Capture the cell that displays the provided text and extract its (x, y) central coordinate. 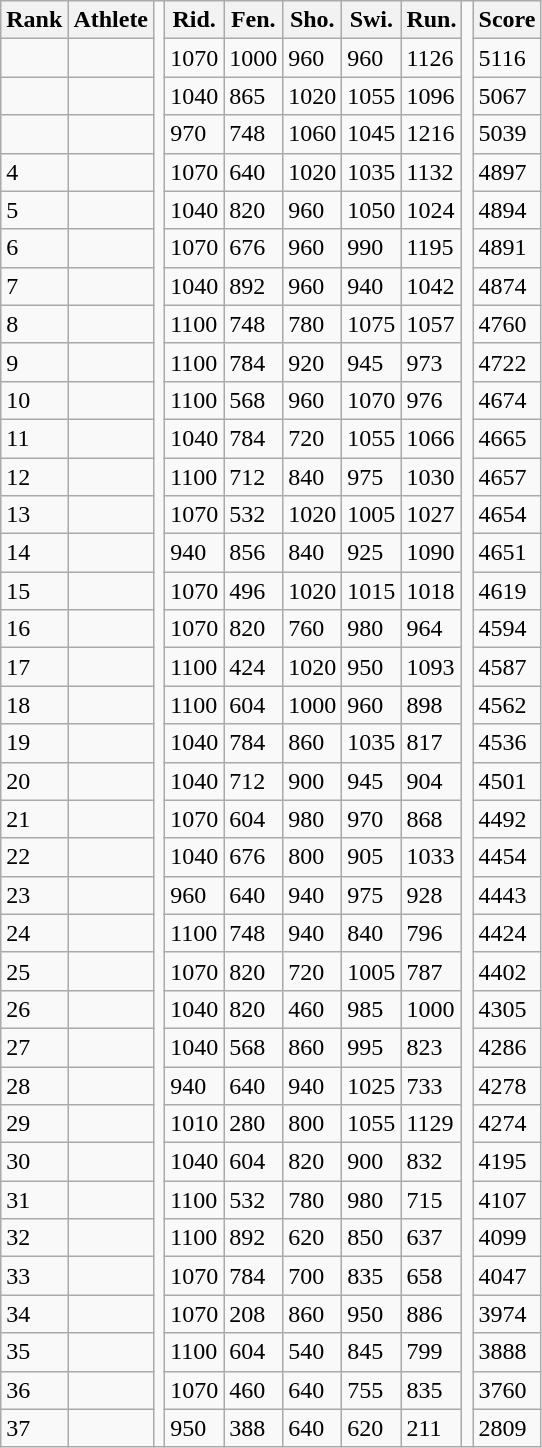
1025 (372, 1085)
13 (34, 515)
11 (34, 438)
280 (254, 1124)
1027 (432, 515)
1132 (432, 172)
208 (254, 1314)
985 (372, 1009)
1042 (432, 286)
4 (34, 172)
4760 (507, 324)
1024 (432, 210)
Sho. (312, 20)
4286 (507, 1047)
10 (34, 400)
5067 (507, 96)
1015 (372, 591)
3760 (507, 1390)
33 (34, 1276)
5 (34, 210)
920 (312, 362)
3974 (507, 1314)
6 (34, 248)
1126 (432, 58)
21 (34, 819)
928 (432, 895)
34 (34, 1314)
1195 (432, 248)
29 (34, 1124)
898 (432, 705)
865 (254, 96)
4891 (507, 248)
796 (432, 933)
4501 (507, 781)
27 (34, 1047)
760 (312, 629)
4657 (507, 477)
211 (432, 1428)
18 (34, 705)
4894 (507, 210)
9 (34, 362)
4587 (507, 667)
715 (432, 1200)
19 (34, 743)
995 (372, 1047)
4443 (507, 895)
388 (254, 1428)
5039 (507, 134)
32 (34, 1238)
4651 (507, 553)
658 (432, 1276)
925 (372, 553)
700 (312, 1276)
424 (254, 667)
4492 (507, 819)
905 (372, 857)
886 (432, 1314)
868 (432, 819)
4278 (507, 1085)
1045 (372, 134)
Rid. (194, 20)
31 (34, 1200)
22 (34, 857)
4722 (507, 362)
4099 (507, 1238)
3888 (507, 1352)
Rank (34, 20)
845 (372, 1352)
832 (432, 1162)
28 (34, 1085)
8 (34, 324)
823 (432, 1047)
4674 (507, 400)
Athlete (111, 20)
Run. (432, 20)
16 (34, 629)
4536 (507, 743)
24 (34, 933)
4274 (507, 1124)
35 (34, 1352)
799 (432, 1352)
17 (34, 667)
540 (312, 1352)
4654 (507, 515)
Swi. (372, 20)
4562 (507, 705)
4195 (507, 1162)
4402 (507, 971)
1129 (432, 1124)
1033 (432, 857)
4305 (507, 1009)
4665 (507, 438)
964 (432, 629)
1018 (432, 591)
787 (432, 971)
14 (34, 553)
37 (34, 1428)
20 (34, 781)
12 (34, 477)
5116 (507, 58)
1010 (194, 1124)
1216 (432, 134)
1050 (372, 210)
1093 (432, 667)
26 (34, 1009)
850 (372, 1238)
1066 (432, 438)
1075 (372, 324)
30 (34, 1162)
973 (432, 362)
7 (34, 286)
817 (432, 743)
2809 (507, 1428)
990 (372, 248)
23 (34, 895)
36 (34, 1390)
1057 (432, 324)
4619 (507, 591)
Fen. (254, 20)
4897 (507, 172)
1060 (312, 134)
4594 (507, 629)
4424 (507, 933)
1030 (432, 477)
Score (507, 20)
976 (432, 400)
25 (34, 971)
755 (372, 1390)
4047 (507, 1276)
856 (254, 553)
4107 (507, 1200)
15 (34, 591)
4874 (507, 286)
4454 (507, 857)
637 (432, 1238)
1096 (432, 96)
904 (432, 781)
1090 (432, 553)
496 (254, 591)
733 (432, 1085)
